Pinpoint the cell where the given text exists, returning its [X, Y] midpoint coordinate. 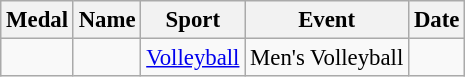
Medal [38, 20]
Date [437, 20]
Sport [193, 20]
Event [327, 20]
Name [107, 20]
Volleyball [193, 58]
Men's Volleyball [327, 58]
